Locate the cell with the specified text and output its [X, Y] center coordinate. 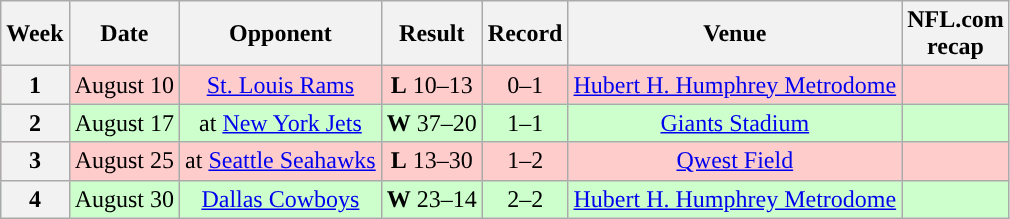
August 17 [124, 123]
Date [124, 34]
August 30 [124, 199]
4 [35, 199]
August 25 [124, 161]
at Seattle Seahawks [281, 161]
1–1 [525, 123]
Giants Stadium [735, 123]
0–1 [525, 85]
1 [35, 85]
Week [35, 34]
August 10 [124, 85]
St. Louis Rams [281, 85]
Result [432, 34]
Record [525, 34]
at New York Jets [281, 123]
2 [35, 123]
Dallas Cowboys [281, 199]
L 13–30 [432, 161]
Qwest Field [735, 161]
Venue [735, 34]
L 10–13 [432, 85]
NFL.comrecap [956, 34]
2–2 [525, 199]
3 [35, 161]
W 37–20 [432, 123]
W 23–14 [432, 199]
Opponent [281, 34]
1–2 [525, 161]
